Search for the cell housing the specified text and yield its (x, y) center coordinate. 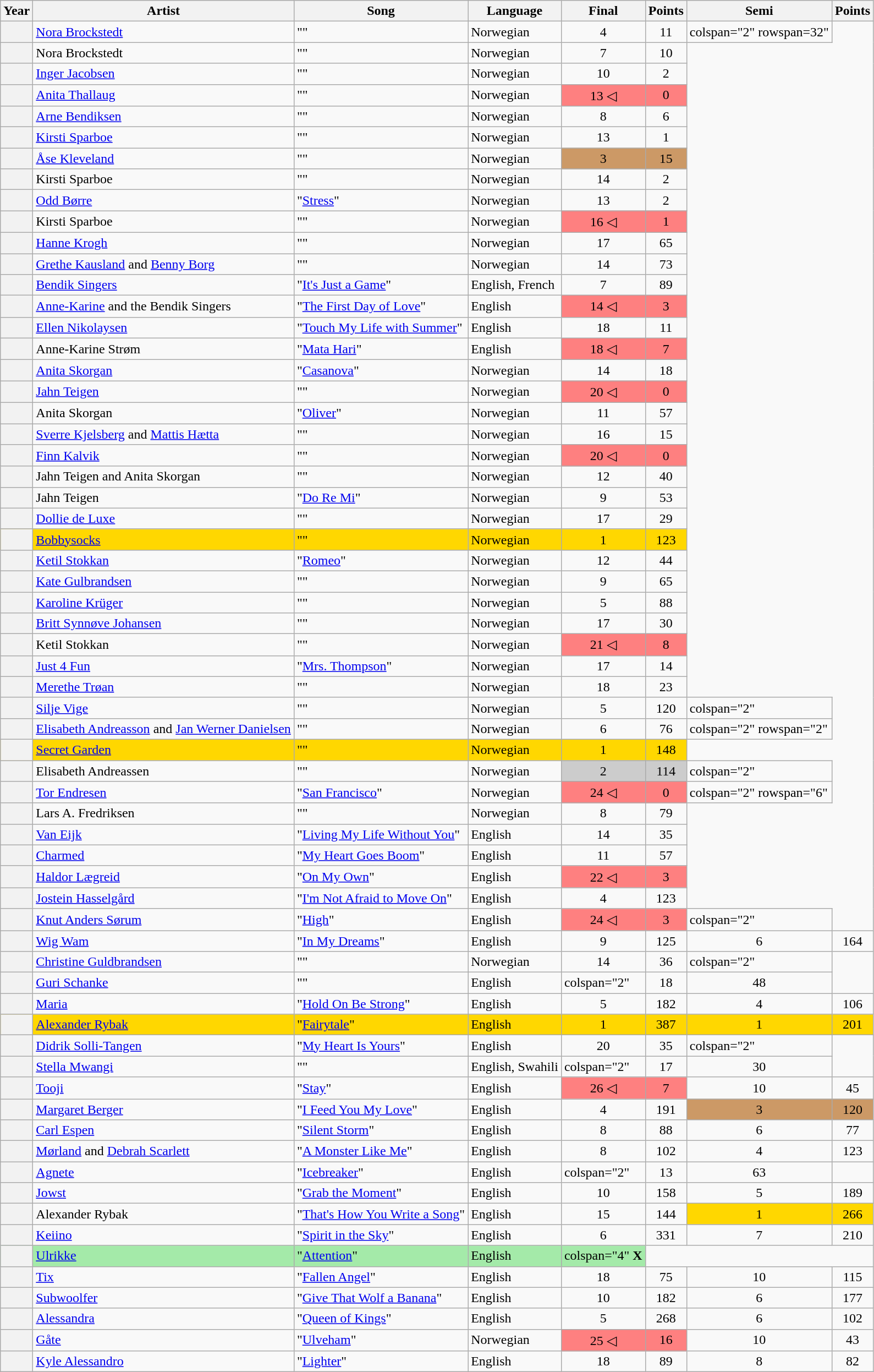
"Give That Wolf a Banana" (381, 1298)
387 (666, 1025)
115 (853, 1277)
Guri Schanke (164, 983)
Ellen Nikolaysen (164, 327)
Christine Guldbrandsen (164, 962)
26 ◁ (603, 1088)
77 (853, 1130)
colspan="4" X (603, 1256)
"I'm Not Afraid to Move On" (381, 898)
"Spirit in the Sky" (381, 1235)
Final (603, 11)
Secret Garden (164, 750)
Jahn Teigen and Anita Skorgan (164, 477)
"That's How You Write a Song" (381, 1214)
Odd Børre (164, 200)
25 ◁ (603, 1340)
Agnete (164, 1172)
Kyle Alessandro (164, 1362)
"Silent Storm" (381, 1130)
Lars A. Fredriksen (164, 813)
Anne-Karine Strøm (164, 349)
53 (666, 498)
"Lighter" (381, 1362)
Tor Endresen (164, 792)
Jostein Hasselgård (164, 898)
"Icebreaker" (381, 1172)
Inger Jacobsen (164, 74)
colspan="2" rowspan="2" (759, 729)
Anne-Karine and the Bendik Singers (164, 307)
21 ◁ (603, 645)
Elisabeth Andreassen (164, 771)
"Casanova" (381, 370)
Karoline Krüger (164, 603)
Grethe Kausland and Benny Borg (164, 264)
Mørland and Debrah Scarlett (164, 1151)
"San Francisco" (381, 792)
Elisabeth Andreasson and Jan Werner Danielsen (164, 729)
Ulrikke (164, 1256)
"Queen of Kings" (381, 1319)
Haldor Lægreid (164, 877)
164 (853, 941)
191 (666, 1109)
Just 4 Fun (164, 666)
Knut Anders Sørum (164, 920)
"On My Own" (381, 877)
210 (853, 1235)
"Stay" (381, 1088)
331 (666, 1235)
73 (666, 264)
40 (666, 477)
"Fairytale" (381, 1025)
Bendik Singers (164, 285)
29 (666, 518)
44 (666, 560)
79 (666, 813)
"Stress" (381, 200)
Carl Espen (164, 1130)
125 (666, 941)
144 (666, 1214)
82 (853, 1362)
Maria (164, 1004)
"Romeo" (381, 560)
Song (381, 11)
"Touch My Life with Summer" (381, 327)
"Mata Hari" (381, 349)
English, Swahili (515, 1067)
"Attention" (381, 1256)
Bobbysocks (164, 539)
13 ◁ (603, 95)
"My Heart Goes Boom" (381, 855)
63 (759, 1172)
Margaret Berger (164, 1109)
75 (666, 1277)
Åse Kleveland (164, 158)
114 (666, 771)
Merethe Trøan (164, 687)
Kate Gulbrandsen (164, 581)
"Hold On Be Strong" (381, 1004)
Subwoolfer (164, 1298)
14 ◁ (603, 307)
"High" (381, 920)
"Oliver" (381, 413)
Silje Vige (164, 708)
Keiino (164, 1235)
18 ◁ (603, 349)
201 (853, 1025)
23 (666, 687)
Sverre Kjelsberg and Mattis Hætta (164, 434)
Arne Bendiksen (164, 117)
"Mrs. Thompson" (381, 666)
"Living My Life Without You" (381, 834)
Van Eijk (164, 834)
English, French (515, 285)
"Fallen Angel" (381, 1277)
48 (759, 983)
"Do Re Mi" (381, 498)
106 (853, 1004)
16 ◁ (603, 222)
Didrik Solli-Tangen (164, 1046)
Dollie de Luxe (164, 518)
148 (666, 750)
Wig Wam (164, 941)
Finn Kalvik (164, 456)
177 (853, 1298)
"Ulveham" (381, 1340)
Artist (164, 11)
Semi (759, 11)
20 (603, 1046)
Gåte (164, 1340)
"In My Dreams" (381, 941)
Language (515, 11)
"Grab the Moment" (381, 1193)
Stella Mwangi (164, 1067)
Britt Synnøve Johansen (164, 624)
268 (666, 1319)
Charmed (164, 855)
22 ◁ (603, 877)
266 (853, 1214)
76 (666, 729)
"It's Just a Game" (381, 285)
Anita Thallaug (164, 95)
36 (666, 962)
colspan="2" rowspan="6" (759, 792)
158 (666, 1193)
colspan="2" rowspan=32" (759, 32)
"A Monster Like Me" (381, 1151)
45 (853, 1088)
Tix (164, 1277)
189 (853, 1193)
"I Feed You My Love" (381, 1109)
43 (853, 1340)
Hanne Krogh (164, 243)
Jowst (164, 1193)
Tooji (164, 1088)
"The First Day of Love" (381, 307)
Alessandra (164, 1319)
"My Heart Is Yours" (381, 1046)
Year (17, 11)
